From the cell containing the given text, extract its center point as (x, y) coordinate. 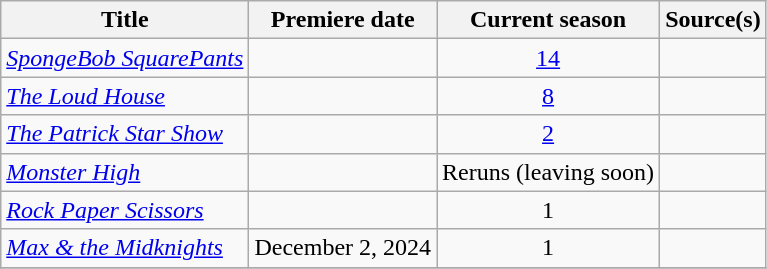
2 (548, 134)
Monster High (125, 172)
Source(s) (714, 20)
14 (548, 58)
Current season (548, 20)
SpongeBob SquarePants (125, 58)
Title (125, 20)
Reruns (leaving soon) (548, 172)
The Loud House (125, 96)
Premiere date (343, 20)
The Patrick Star Show (125, 134)
8 (548, 96)
Max & the Midknights (125, 248)
Rock Paper Scissors (125, 210)
December 2, 2024 (343, 248)
